Return [X, Y] of the center of cell containing provided text 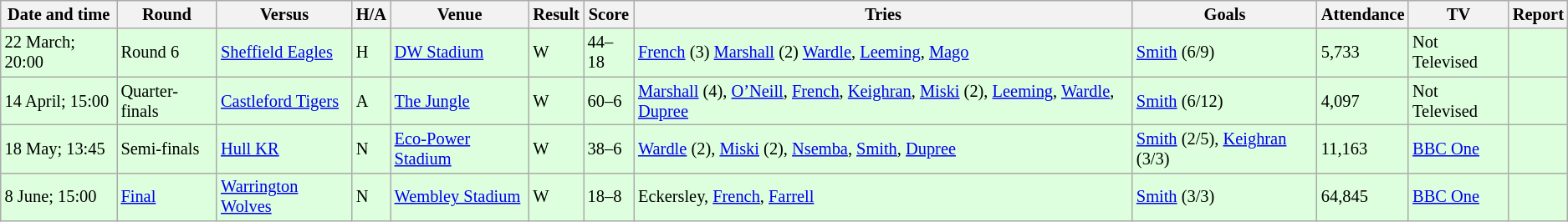
Semi-finals [167, 149]
TV [1458, 14]
Smith (6/12) [1224, 101]
French (3) Marshall (2) Wardle, Leeming, Mago [883, 53]
14 April; 15:00 [59, 101]
Smith (6/9) [1224, 53]
Report [1539, 14]
H [371, 53]
5,733 [1363, 53]
Quarter-finals [167, 101]
Goals [1224, 14]
11,163 [1363, 149]
8 June; 15:00 [59, 197]
Warrington Wolves [284, 197]
38–6 [609, 149]
The Jungle [460, 101]
18 May; 13:45 [59, 149]
Hull KR [284, 149]
Versus [284, 14]
H/A [371, 14]
Round [167, 14]
Wardle (2), Miski (2), Nsemba, Smith, Dupree [883, 149]
DW Stadium [460, 53]
Eckersley, French, Farrell [883, 197]
Venue [460, 14]
44–18 [609, 53]
Date and time [59, 14]
64,845 [1363, 197]
A [371, 101]
22 March; 20:00 [59, 53]
Score [609, 14]
Sheffield Eagles [284, 53]
60–6 [609, 101]
Final [167, 197]
Round 6 [167, 53]
18–8 [609, 197]
Smith (3/3) [1224, 197]
Eco-Power Stadium [460, 149]
4,097 [1363, 101]
Wembley Stadium [460, 197]
Marshall (4), O’Neill, French, Keighran, Miski (2), Leeming, Wardle, Dupree [883, 101]
Result [557, 14]
Tries [883, 14]
Smith (2/5), Keighran (3/3) [1224, 149]
Castleford Tigers [284, 101]
Attendance [1363, 14]
